Find where the given text appears and provide that cell's center as (X, Y) coordinate. 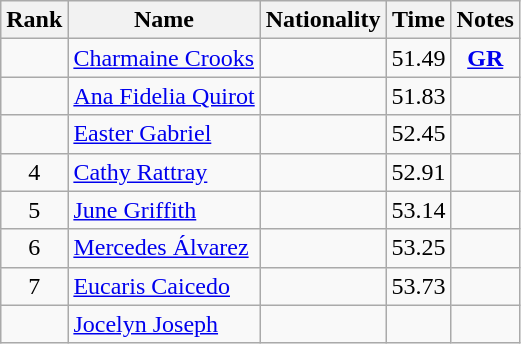
53.73 (418, 286)
Name (164, 20)
Charmaine Crooks (164, 58)
4 (34, 172)
Time (418, 20)
Easter Gabriel (164, 134)
Notes (485, 20)
Ana Fidelia Quirot (164, 96)
Nationality (323, 20)
53.14 (418, 210)
Cathy Rattray (164, 172)
52.91 (418, 172)
51.83 (418, 96)
Eucaris Caicedo (164, 286)
7 (34, 286)
51.49 (418, 58)
Rank (34, 20)
5 (34, 210)
June Griffith (164, 210)
6 (34, 248)
53.25 (418, 248)
GR (485, 58)
Jocelyn Joseph (164, 324)
52.45 (418, 134)
Mercedes Álvarez (164, 248)
